Pinpoint the cell where the given text exists, returning its [x, y] midpoint coordinate. 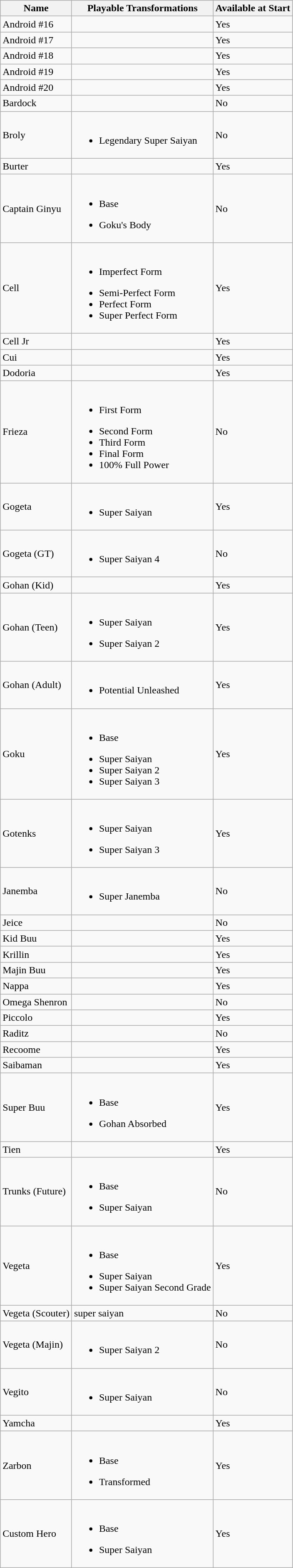
Gotenks [36, 833]
super saiyan [142, 1313]
Custom Hero [36, 1533]
Vegeta [36, 1265]
Janemba [36, 891]
Potential Unleashed [142, 685]
Available at Start [253, 8]
Vegeta (Scouter) [36, 1313]
Android #18 [36, 56]
Zarbon [36, 1465]
BaseTransformed [142, 1465]
Jeice [36, 922]
Gohan (Adult) [36, 685]
Tien [36, 1149]
Gogeta (GT) [36, 554]
Super Janemba [142, 891]
Cui [36, 357]
Android #20 [36, 87]
Super Buu [36, 1107]
Burter [36, 166]
BaseSuper SaiyanSuper Saiyan 2Super Saiyan 3 [142, 754]
Krillin [36, 954]
Vegito [36, 1392]
Trunks (Future) [36, 1192]
Gohan (Kid) [36, 585]
Bardock [36, 103]
Name [36, 8]
Yamcha [36, 1423]
BaseSuper SaiyanSuper Saiyan Second Grade [142, 1265]
Captain Ginyu [36, 208]
Gogeta [36, 506]
Recoome [36, 1049]
Playable Transformations [142, 8]
Legendary Super Saiyan [142, 135]
Android #16 [36, 24]
Dodoria [36, 373]
Broly [36, 135]
Omega Shenron [36, 1002]
Super SaiyanSuper Saiyan 2 [142, 627]
BaseGoku's Body [142, 208]
First FormSecond FormThird FormFinal Form100% Full Power [142, 432]
Vegeta (Majin) [36, 1344]
Android #19 [36, 72]
Raditz [36, 1034]
Kid Buu [36, 938]
Saibaman [36, 1065]
Majin Buu [36, 970]
Cell [36, 288]
Gohan (Teen) [36, 627]
Super SaiyanSuper Saiyan 3 [142, 833]
Super Saiyan 4 [142, 554]
Goku [36, 754]
BaseGohan Absorbed [142, 1107]
Piccolo [36, 1018]
Imperfect FormSemi-Perfect FormPerfect FormSuper Perfect Form [142, 288]
Super Saiyan 2 [142, 1344]
Nappa [36, 986]
Android #17 [36, 40]
Frieza [36, 432]
Cell Jr [36, 341]
